Provide the [X, Y] coordinate of the cell's center where the given text is located.  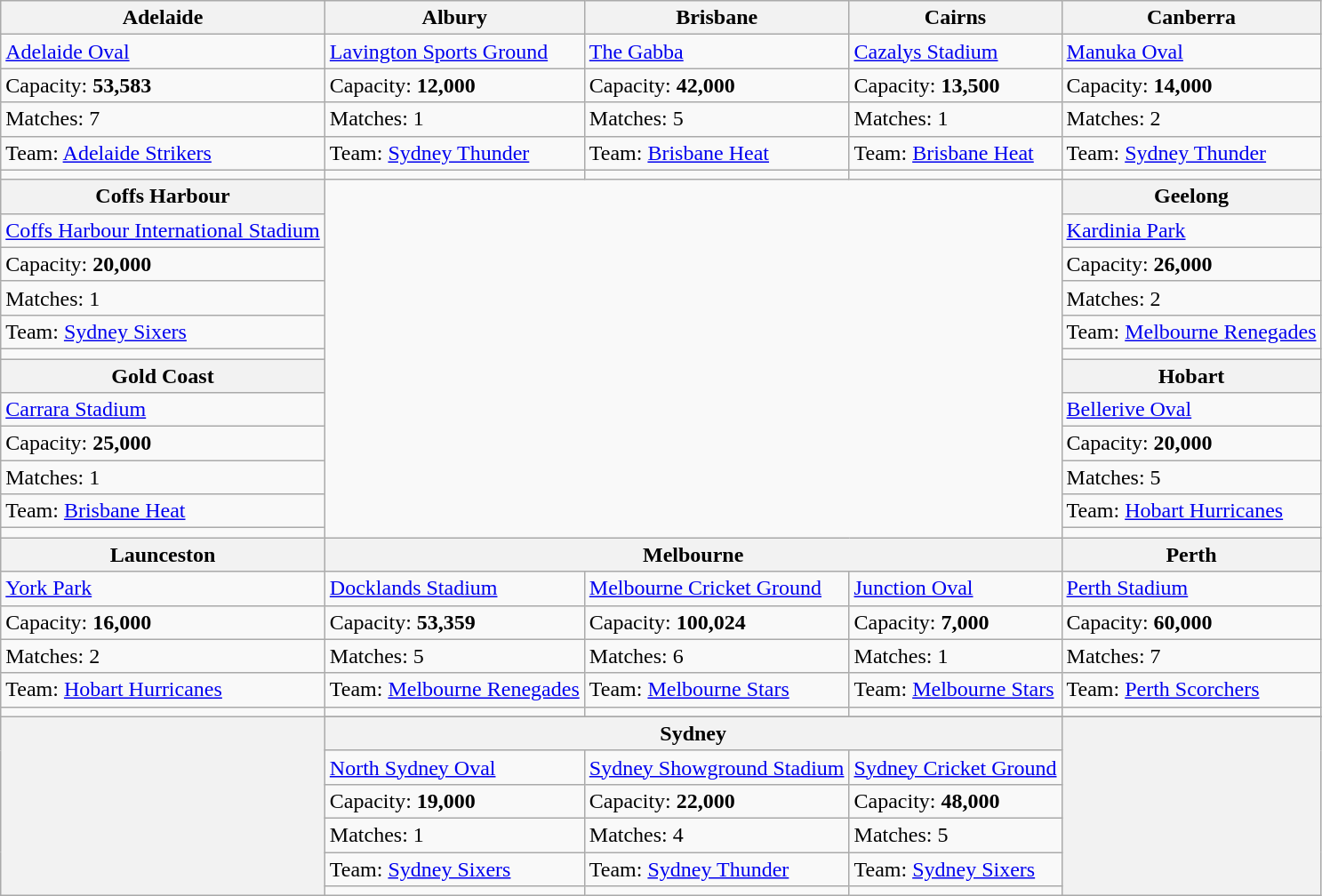
Docklands Stadium [454, 588]
Manuka Oval [1191, 52]
Capacity: 19,000 [454, 801]
Capacity: 53,359 [454, 622]
Capacity: 42,000 [717, 85]
Canberra [1191, 18]
Lavington Sports Ground [454, 52]
Capacity: 60,000 [1191, 622]
Carrara Stadium [164, 410]
Capacity: 25,000 [164, 444]
Albury [454, 18]
North Sydney Oval [454, 767]
Team: Perth Scorchers [1191, 690]
Capacity: 16,000 [164, 622]
Hobart [1191, 376]
Coffs Harbour International Stadium [164, 230]
Melbourne [693, 555]
Bellerive Oval [1191, 410]
Capacity: 12,000 [454, 85]
Capacity: 53,583 [164, 85]
The Gabba [717, 52]
Capacity: 26,000 [1191, 264]
Adelaide Oval [164, 52]
Matches: 4 [717, 835]
Sydney Cricket Ground [955, 767]
Capacity: 22,000 [717, 801]
Capacity: 48,000 [955, 801]
Cazalys Stadium [955, 52]
Adelaide [164, 18]
Capacity: 13,500 [955, 85]
Capacity: 14,000 [1191, 85]
Coffs Harbour [164, 196]
Kardinia Park [1191, 230]
Sydney [693, 733]
Melbourne Cricket Ground [717, 588]
Team: Adelaide Strikers [164, 153]
Capacity: 7,000 [955, 622]
Gold Coast [164, 376]
Perth [1191, 555]
Cairns [955, 18]
Matches: 6 [717, 656]
York Park [164, 588]
Launceston [164, 555]
Perth Stadium [1191, 588]
Junction Oval [955, 588]
Geelong [1191, 196]
Sydney Showground Stadium [717, 767]
Capacity: 100,024 [717, 622]
Brisbane [717, 18]
